Determine the (x, y) coordinate at the center of the cell enclosing the given text.  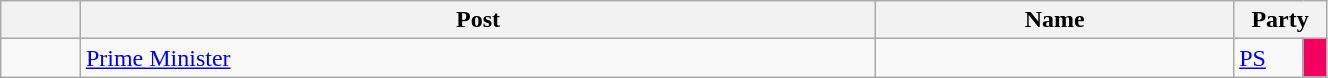
Party (1280, 20)
Post (478, 20)
PS (1269, 58)
Prime Minister (478, 58)
Name (1055, 20)
